Pinpoint the cell where the given text exists, returning its [X, Y] midpoint coordinate. 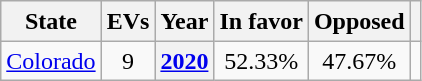
9 [128, 61]
52.33% [261, 61]
Year [184, 21]
Colorado [51, 61]
47.67% [359, 61]
EVs [128, 21]
In favor [261, 21]
2020 [184, 61]
Opposed [359, 21]
State [51, 21]
